Output the (X, Y) coordinate of the center of the cell containing the given text.  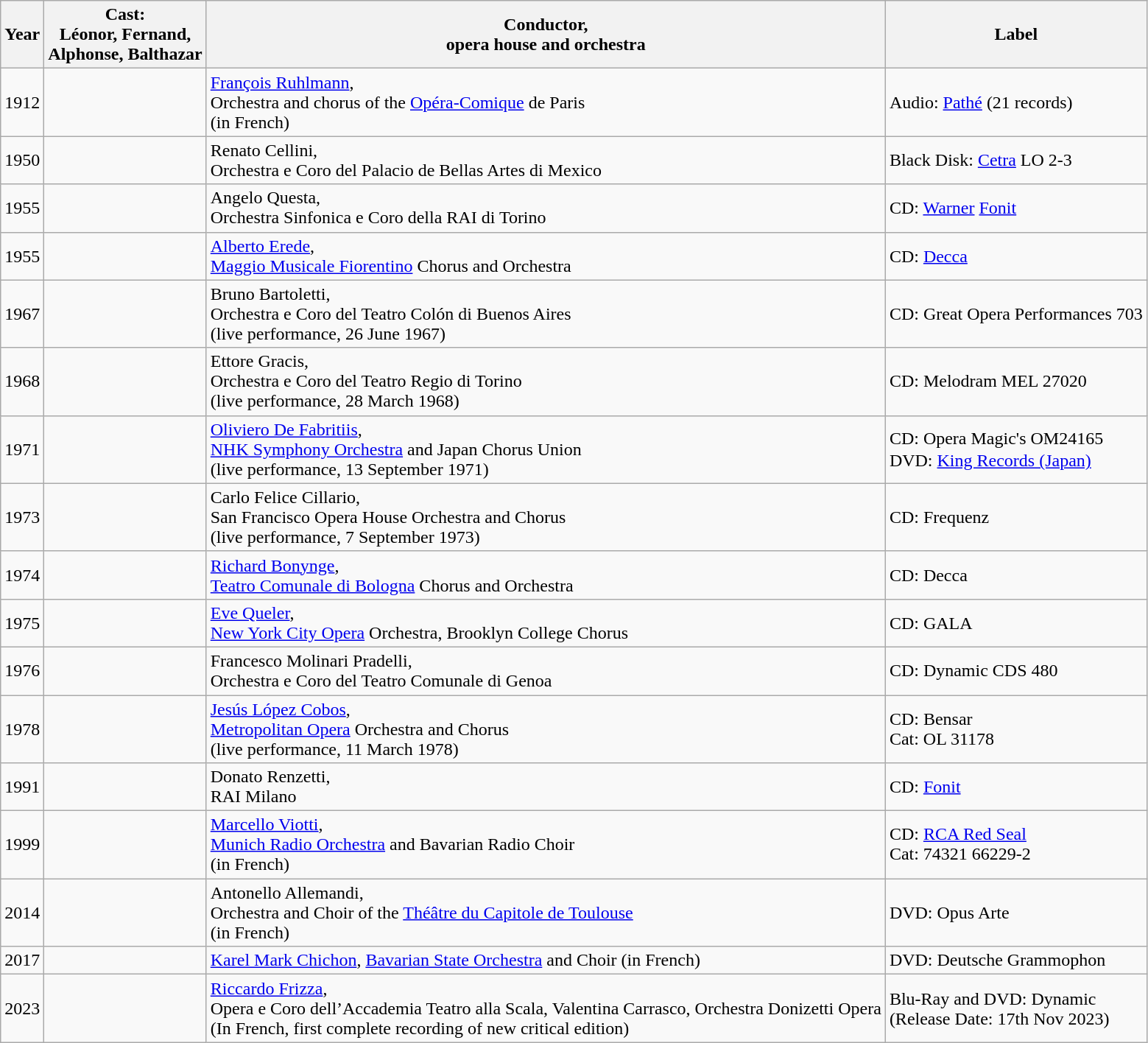
CD: Frequenz (1016, 517)
Ettore Gracis, Orchestra e Coro del Teatro Regio di Torino (live performance, 28 March 1968) (546, 382)
Renato Cellini, Orchestra e Coro del Palacio de Bellas Artes di Mexico (546, 161)
Karel Mark Chichon, Bavarian State Orchestra and Choir (in French) (546, 961)
Audio: Pathé (21 records) (1016, 102)
1978 (22, 729)
Black Disk: Cetra LO 2-3 (1016, 161)
1975 (22, 623)
Label (1016, 35)
Year (22, 35)
2023 (22, 1008)
CD: GALA (1016, 623)
François Ruhlmann, Orchestra and chorus of the Opéra-Comique de Paris (in French) (546, 102)
CD: RCA Red Seal Cat: 74321 66229-2 (1016, 845)
CD: Opera Magic's OM24165 DVD: King Records (Japan) (1016, 449)
Jesús López Cobos, Metropolitan Opera Orchestra and Chorus (live performance, 11 March 1978) (546, 729)
Oliviero De Fabritiis, NHK Symphony Orchestra and Japan Chorus Union (live performance, 13 September 1971) (546, 449)
1976 (22, 670)
CD: Dynamic CDS 480 (1016, 670)
CD: Fonit (1016, 787)
1971 (22, 449)
Blu-Ray and DVD: Dynamic (Release Date: 17th Nov 2023) (1016, 1008)
Carlo Felice Cillario, San Francisco Opera House Orchestra and Chorus (live performance, 7 September 1973) (546, 517)
2014 (22, 913)
Marcello Viotti, Munich Radio Orchestra and Bavarian Radio Choir (in French) (546, 845)
Donato Renzetti, RAI Milano (546, 787)
Conductor,opera house and orchestra (546, 35)
1967 (22, 314)
Richard Bonynge, Teatro Comunale di Bologna Chorus and Orchestra (546, 575)
Antonello Allemandi, Orchestra and Choir of the Théâtre du Capitole de Toulouse (in French) (546, 913)
1974 (22, 575)
1912 (22, 102)
Eve Queler, New York City Opera Orchestra, Brooklyn College Chorus (546, 623)
DVD: Deutsche Grammophon (1016, 961)
CD: Great Opera Performances 703 (1016, 314)
1991 (22, 787)
Alberto Erede, Maggio Musicale Fiorentino Chorus and Orchestra (546, 256)
CD: Bensar Cat: OL 31178 (1016, 729)
1950 (22, 161)
2017 (22, 961)
Bruno Bartoletti, Orchestra e Coro del Teatro Colón di Buenos Aires (live performance, 26 June 1967) (546, 314)
CD: Melodram MEL 27020 (1016, 382)
1973 (22, 517)
Cast:Léonor, Fernand,Alphonse, Balthazar (125, 35)
Francesco Molinari Pradelli, Orchestra e Coro del Teatro Comunale di Genoa (546, 670)
CD: Warner Fonit (1016, 208)
Angelo Questa, Orchestra Sinfonica e Coro della RAI di Torino (546, 208)
1968 (22, 382)
DVD: Opus Arte (1016, 913)
1999 (22, 845)
